Output the (x, y) coordinate of the center of the cell containing the given text.  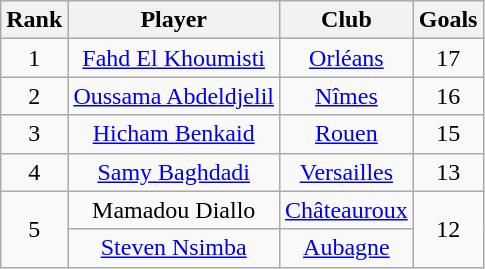
4 (34, 172)
5 (34, 229)
Orléans (347, 58)
Steven Nsimba (174, 248)
2 (34, 96)
16 (448, 96)
Club (347, 20)
17 (448, 58)
Samy Baghdadi (174, 172)
Nîmes (347, 96)
1 (34, 58)
Hicham Benkaid (174, 134)
Fahd El Khoumisti (174, 58)
3 (34, 134)
Châteauroux (347, 210)
Aubagne (347, 248)
Mamadou Diallo (174, 210)
Player (174, 20)
Rouen (347, 134)
15 (448, 134)
12 (448, 229)
Versailles (347, 172)
13 (448, 172)
Oussama Abdeldjelil (174, 96)
Rank (34, 20)
Goals (448, 20)
